Output the [x, y] coordinate of the center of the cell containing the given text.  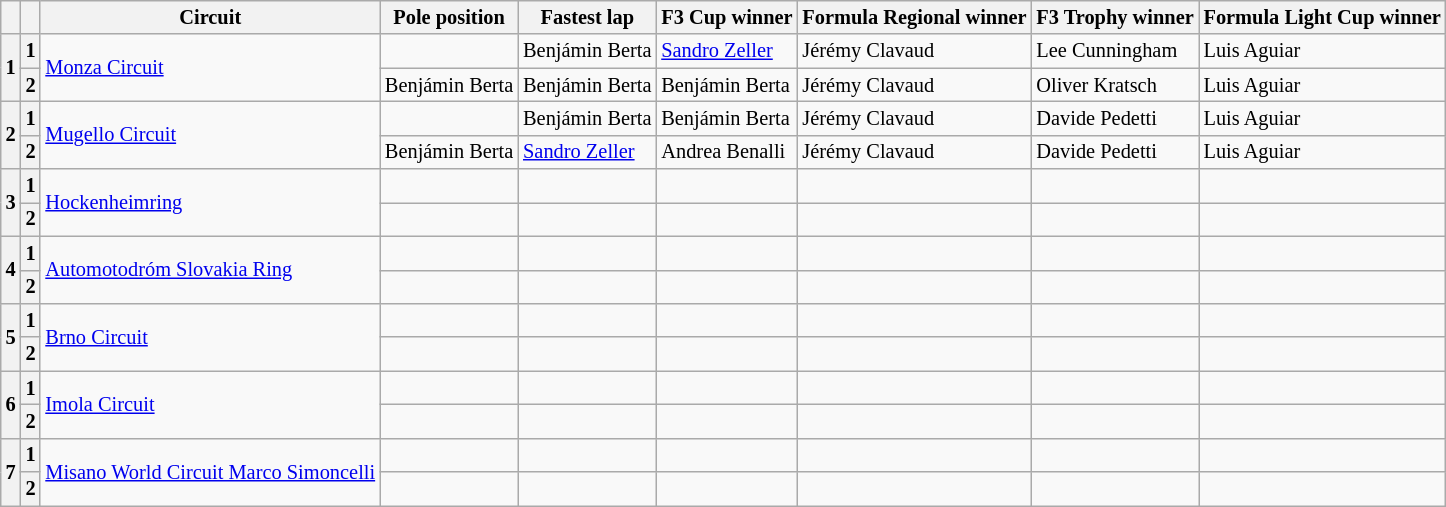
Andrea Benalli [726, 152]
3 [11, 202]
Pole position [449, 17]
Brno Circuit [210, 336]
Monza Circuit [210, 68]
Formula Light Cup winner [1322, 17]
5 [11, 336]
Misano World Circuit Marco Simoncelli [210, 472]
Hockenheimring [210, 202]
Automotodróm Slovakia Ring [210, 270]
4 [11, 270]
Formula Regional winner [914, 17]
7 [11, 472]
Fastest lap [587, 17]
Lee Cunningham [1114, 51]
6 [11, 404]
F3 Trophy winner [1114, 17]
Circuit [210, 17]
Oliver Kratsch [1114, 85]
F3 Cup winner [726, 17]
Mugello Circuit [210, 134]
Imola Circuit [210, 404]
